Capture the cell that displays the provided text and extract its (X, Y) central coordinate. 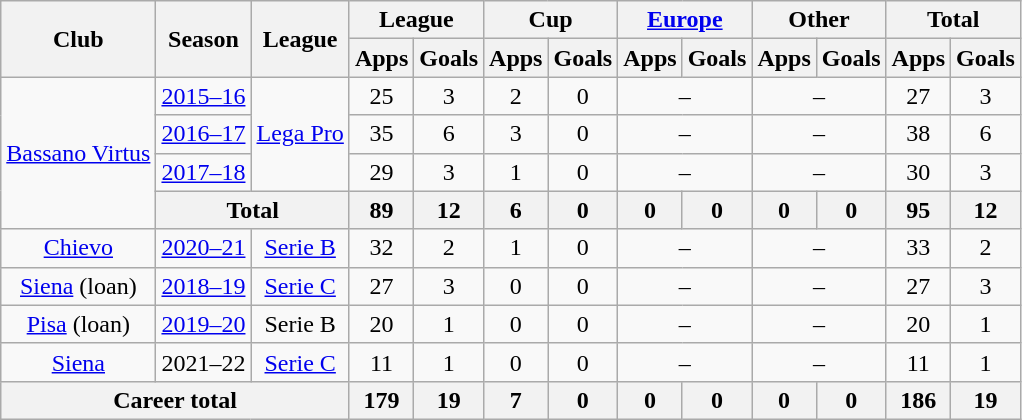
30 (918, 172)
Chievo (78, 248)
2018–19 (204, 286)
Season (204, 39)
38 (918, 134)
Siena (loan) (78, 286)
179 (381, 400)
2019–20 (204, 324)
Cup (551, 20)
2020–21 (204, 248)
2017–18 (204, 172)
35 (381, 134)
186 (918, 400)
2015–16 (204, 96)
33 (918, 248)
Club (78, 39)
32 (381, 248)
89 (381, 210)
29 (381, 172)
Lega Pro (300, 134)
Bassano Virtus (78, 153)
2021–22 (204, 362)
Career total (176, 400)
2016–17 (204, 134)
Other (819, 20)
7 (516, 400)
Siena (78, 362)
Europe (685, 20)
25 (381, 96)
95 (918, 210)
Pisa (loan) (78, 324)
